Scan for the cell matching the given text and deliver its (x, y) coordinate at center. 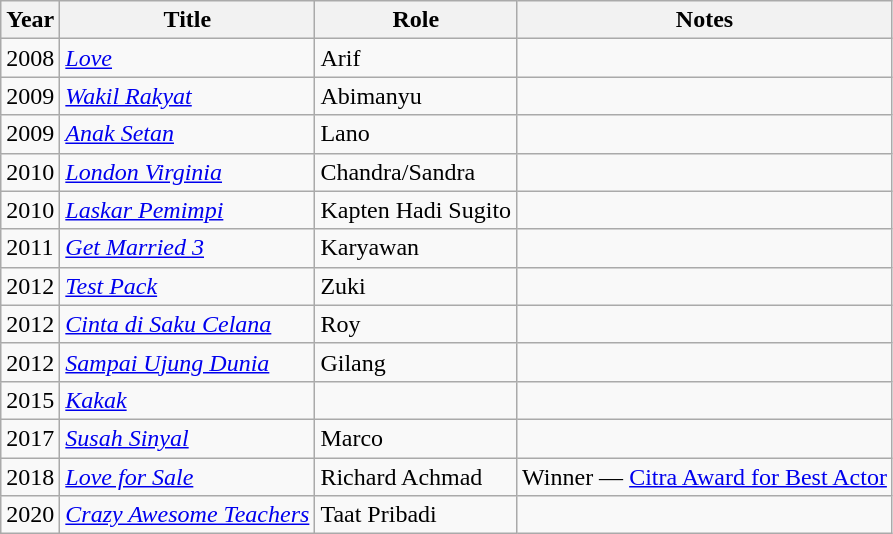
Wakil Rakyat (188, 96)
Roy (416, 324)
Crazy Awesome Teachers (188, 515)
Zuki (416, 286)
2017 (30, 438)
Taat Pribadi (416, 515)
Richard Achmad (416, 477)
Marco (416, 438)
Winner — Citra Award for Best Actor (705, 477)
Get Married 3 (188, 248)
Abimanyu (416, 96)
Chandra/Sandra (416, 172)
Role (416, 20)
2020 (30, 515)
Sampai Ujung Dunia (188, 362)
Year (30, 20)
Title (188, 20)
2008 (30, 58)
Cinta di Saku Celana (188, 324)
London Virginia (188, 172)
Arif (416, 58)
2015 (30, 400)
Love for Sale (188, 477)
Susah Sinyal (188, 438)
2011 (30, 248)
Notes (705, 20)
Lano (416, 134)
Laskar Pemimpi (188, 210)
Anak Setan (188, 134)
Karyawan (416, 248)
2018 (30, 477)
Kapten Hadi Sugito (416, 210)
Love (188, 58)
Kakak (188, 400)
Test Pack (188, 286)
Gilang (416, 362)
